Locate the cell with the specified text and output its [x, y] center coordinate. 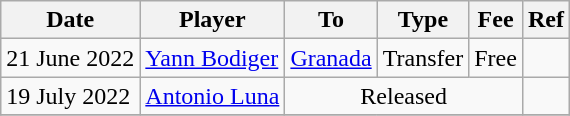
Ref [546, 20]
Fee [496, 20]
Granada [331, 58]
To [331, 20]
Player [212, 20]
21 June 2022 [70, 58]
Transfer [423, 58]
Yann Bodiger [212, 58]
Released [404, 96]
19 July 2022 [70, 96]
Type [423, 20]
Antonio Luna [212, 96]
Date [70, 20]
Free [496, 58]
